Search for the cell housing the specified text and yield its (X, Y) center coordinate. 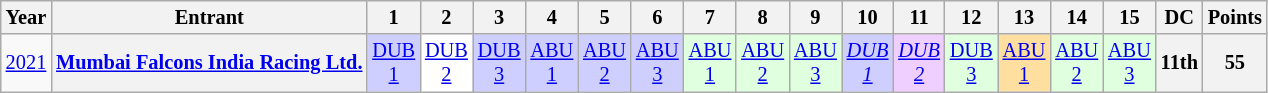
3 (500, 17)
1 (394, 17)
9 (816, 17)
15 (1130, 17)
DC (1180, 17)
12 (972, 17)
4 (552, 17)
Entrant (209, 17)
55 (1235, 63)
5 (604, 17)
11th (1180, 63)
14 (1076, 17)
13 (1024, 17)
2 (446, 17)
Mumbai Falcons India Racing Ltd. (209, 63)
Points (1235, 17)
7 (710, 17)
11 (919, 17)
Year (26, 17)
10 (868, 17)
6 (658, 17)
2021 (26, 63)
8 (762, 17)
